For the text-containing cell, return its midpoint in [x, y] coordinate format. 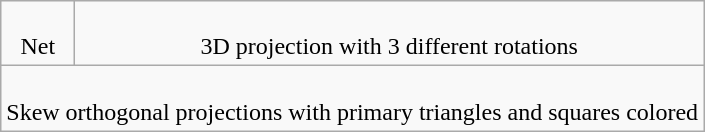
3D projection with 3 different rotations [390, 34]
Net [38, 34]
Skew orthogonal projections with primary triangles and squares colored [352, 98]
